Provide the (X, Y) coordinate of the cell's center where the given text is located.  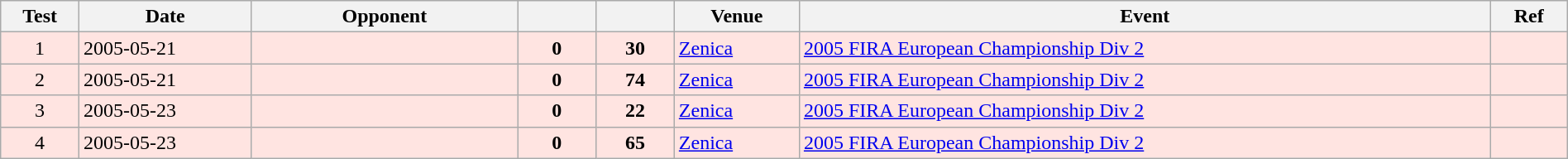
Test (40, 17)
4 (40, 142)
2 (40, 79)
Venue (736, 17)
1 (40, 48)
30 (635, 48)
65 (635, 142)
Opponent (385, 17)
Ref (1528, 17)
Event (1145, 17)
3 (40, 111)
74 (635, 79)
22 (635, 111)
Date (165, 17)
